Determine the (x, y) coordinate at the center of the cell enclosing the given text.  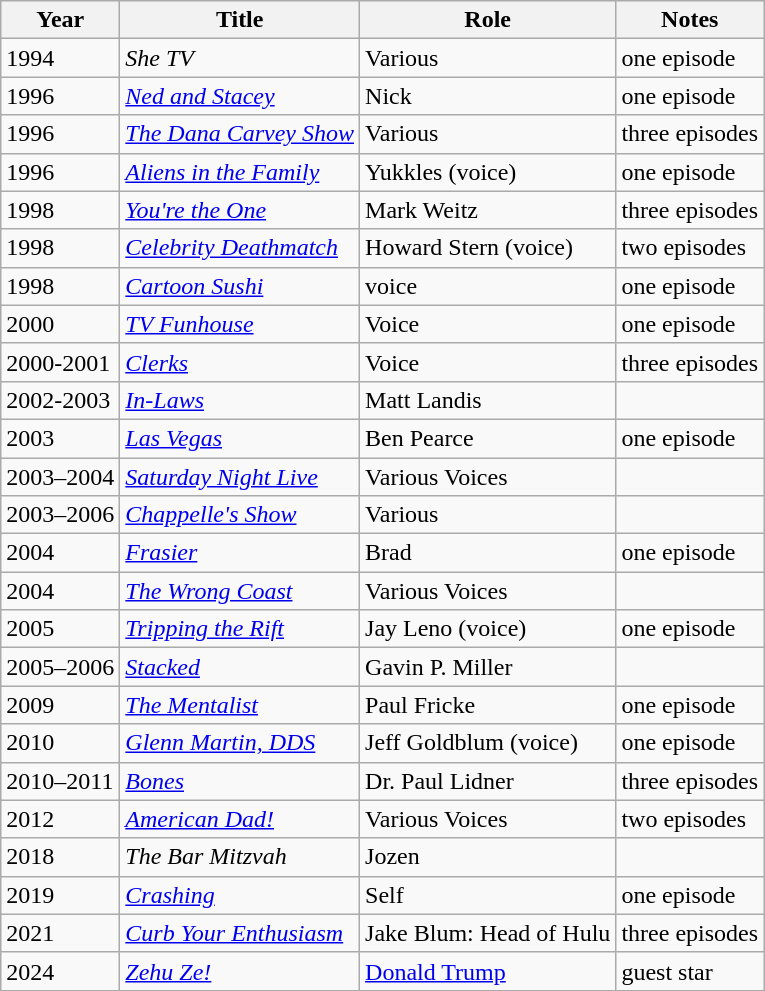
Jay Leno (voice) (488, 629)
Jozen (488, 857)
2010 (60, 743)
2005–2006 (60, 667)
Dr. Paul Lidner (488, 781)
2002-2003 (60, 400)
2003 (60, 438)
voice (488, 286)
Notes (690, 20)
Howard Stern (voice) (488, 248)
Nick (488, 96)
Cartoon Sushi (240, 286)
2010–2011 (60, 781)
Jake Blum: Head of Hulu (488, 933)
In-Laws (240, 400)
1994 (60, 58)
2009 (60, 705)
2000-2001 (60, 362)
Jeff Goldblum (voice) (488, 743)
Title (240, 20)
2003–2006 (60, 515)
2003–2004 (60, 477)
Bones (240, 781)
2024 (60, 971)
She TV (240, 58)
2005 (60, 629)
Celebrity Deathmatch (240, 248)
The Wrong Coast (240, 591)
Tripping the Rift (240, 629)
Zehu Ze! (240, 971)
Paul Fricke (488, 705)
The Dana Carvey Show (240, 134)
Stacked (240, 667)
Year (60, 20)
Ben Pearce (488, 438)
guest star (690, 971)
You're the One (240, 210)
2000 (60, 324)
Curb Your Enthusiasm (240, 933)
Role (488, 20)
2021 (60, 933)
Brad (488, 553)
Frasier (240, 553)
TV Funhouse (240, 324)
Donald Trump (488, 971)
2012 (60, 819)
Las Vegas (240, 438)
Self (488, 895)
Saturday Night Live (240, 477)
The Bar Mitzvah (240, 857)
Matt Landis (488, 400)
2019 (60, 895)
American Dad! (240, 819)
Ned and Stacey (240, 96)
Glenn Martin, DDS (240, 743)
Gavin P. Miller (488, 667)
Aliens in the Family (240, 172)
Yukkles (voice) (488, 172)
Crashing (240, 895)
Chappelle's Show (240, 515)
Clerks (240, 362)
2018 (60, 857)
Mark Weitz (488, 210)
The Mentalist (240, 705)
